Extract the (x, y) coordinate from the center of the cell holding the provided text.  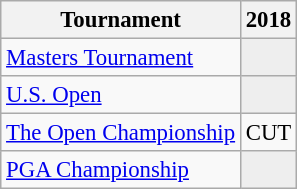
2018 (268, 20)
Masters Tournament (121, 58)
U.S. Open (121, 95)
PGA Championship (121, 170)
The Open Championship (121, 133)
CUT (268, 133)
Tournament (121, 20)
